Output the [x, y] coordinate of the center of the cell containing the given text.  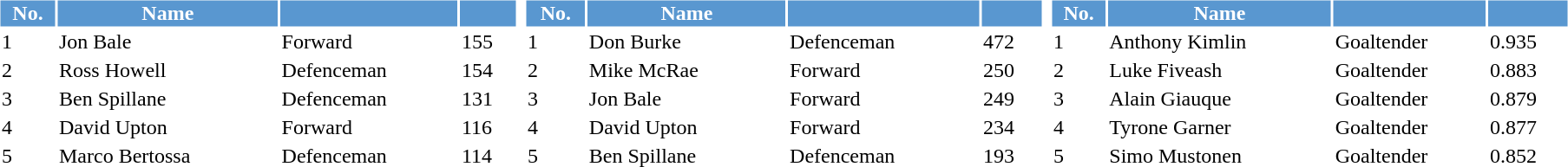
249 [1012, 100]
155 [488, 42]
154 [488, 70]
0.935 [1527, 42]
0.883 [1527, 70]
Mike McRae [686, 70]
0.877 [1527, 127]
Ben Spillane [168, 100]
Anthony Kimlin [1220, 42]
131 [488, 100]
Ross Howell [168, 70]
0.879 [1527, 100]
Luke Fiveash [1220, 70]
234 [1012, 127]
472 [1012, 42]
Alain Giauque [1220, 100]
Don Burke [686, 42]
250 [1012, 70]
Tyrone Garner [1220, 127]
116 [488, 127]
